Detect which cell encompasses the target text, then output its [x, y] center coordinate. 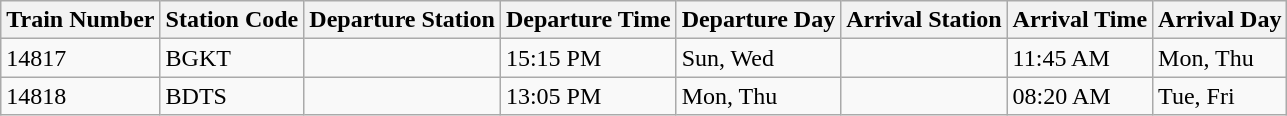
Arrival Station [924, 20]
Departure Day [758, 20]
Train Number [80, 20]
13:05 PM [588, 96]
Arrival Time [1080, 20]
15:15 PM [588, 58]
08:20 AM [1080, 96]
Departure Station [402, 20]
Departure Time [588, 20]
14817 [80, 58]
Station Code [232, 20]
14818 [80, 96]
Sun, Wed [758, 58]
BDTS [232, 96]
Arrival Day [1220, 20]
Tue, Fri [1220, 96]
11:45 AM [1080, 58]
BGKT [232, 58]
